Capture the cell that displays the provided text and extract its (X, Y) central coordinate. 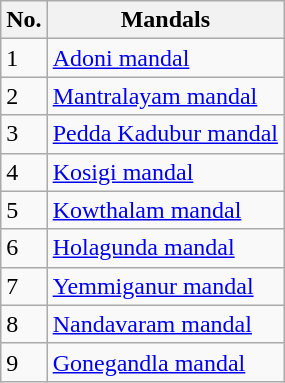
Adoni mandal (165, 58)
9 (24, 362)
3 (24, 134)
Pedda Kadubur mandal (165, 134)
No. (24, 20)
Nandavaram mandal (165, 324)
Holagunda mandal (165, 248)
5 (24, 210)
Yemmiganur mandal (165, 286)
7 (24, 286)
Mandals (165, 20)
8 (24, 324)
Kosigi mandal (165, 172)
1 (24, 58)
Mantralayam mandal (165, 96)
6 (24, 248)
Gonegandla mandal (165, 362)
2 (24, 96)
Kowthalam mandal (165, 210)
4 (24, 172)
